Detect which cell encompasses the target text, then output its [X, Y] center coordinate. 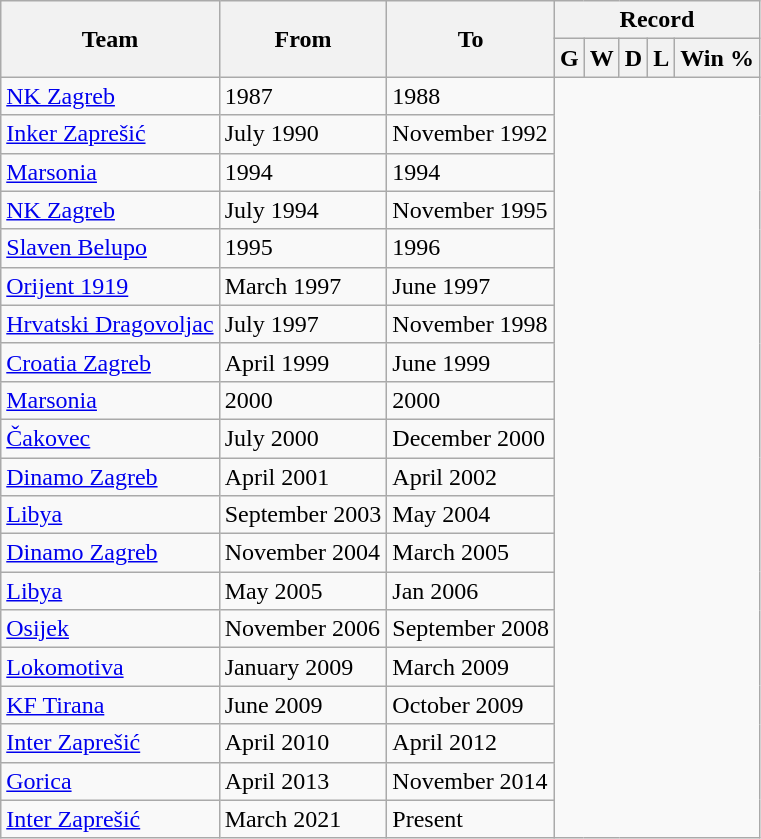
June 1999 [471, 362]
Croatia Zagreb [110, 362]
July 1997 [303, 324]
D [633, 58]
April 2002 [471, 477]
November 1995 [471, 210]
1996 [471, 248]
1987 [303, 96]
July 1994 [303, 210]
July 2000 [303, 438]
October 2009 [471, 705]
June 1997 [471, 286]
March 2009 [471, 667]
November 1992 [471, 134]
April 2001 [303, 477]
Record [656, 20]
KF Tirana [110, 705]
Gorica [110, 781]
April 1999 [303, 362]
L [662, 58]
From [303, 39]
September 2003 [303, 515]
Slaven Belupo [110, 248]
Jan 2006 [471, 591]
Team [110, 39]
Hrvatski Dragovoljac [110, 324]
July 1990 [303, 134]
September 2008 [471, 629]
November 2006 [303, 629]
March 2005 [471, 553]
Lokomotiva [110, 667]
Present [471, 819]
April 2013 [303, 781]
March 2021 [303, 819]
June 2009 [303, 705]
G [569, 58]
November 1998 [471, 324]
March 1997 [303, 286]
Win % [718, 58]
Osijek [110, 629]
May 2004 [471, 515]
1995 [303, 248]
December 2000 [471, 438]
November 2004 [303, 553]
May 2005 [303, 591]
January 2009 [303, 667]
To [471, 39]
Čakovec [110, 438]
W [602, 58]
1988 [471, 96]
Orijent 1919 [110, 286]
November 2014 [471, 781]
Inker Zaprešić [110, 134]
April 2010 [303, 743]
April 2012 [471, 743]
